Identify which cell holds the provided text, then report its (x, y) central coordinate. 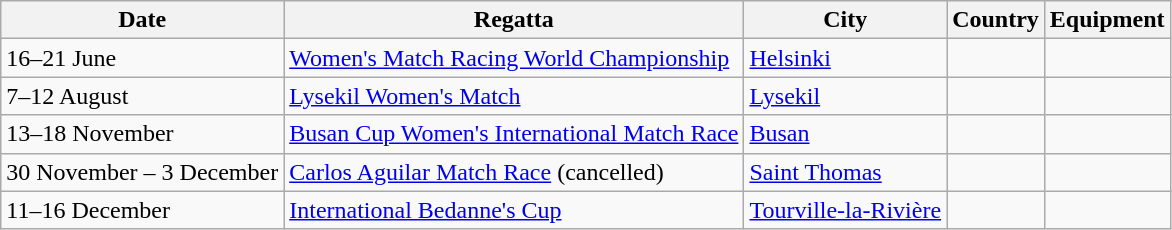
City (846, 20)
Date (142, 20)
Carlos Aguilar Match Race (cancelled) (514, 172)
Busan Cup Women's International Match Race (514, 134)
16–21 June (142, 58)
International Bedanne's Cup (514, 210)
Women's Match Racing World Championship (514, 58)
Busan (846, 134)
Lysekil Women's Match (514, 96)
7–12 August (142, 96)
Country (996, 20)
11–16 December (142, 210)
Helsinki (846, 58)
Equipment (1107, 20)
Tourville-la-Rivière (846, 210)
30 November – 3 December (142, 172)
Regatta (514, 20)
Lysekil (846, 96)
13–18 November (142, 134)
Saint Thomas (846, 172)
